Scan for the cell matching the given text and deliver its (X, Y) coordinate at center. 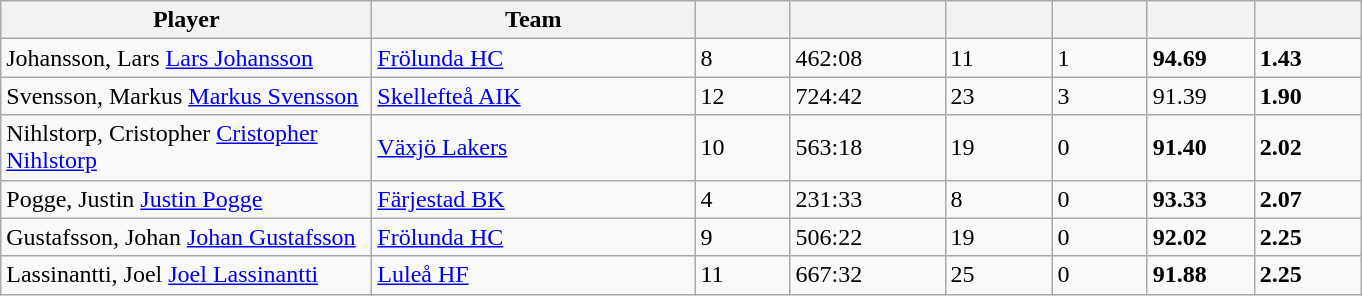
1.43 (1308, 58)
Svensson, Markus Markus Svensson (186, 96)
91.40 (1200, 148)
10 (742, 148)
Pogge, Justin Justin Pogge (186, 199)
Färjestad BK (534, 199)
94.69 (1200, 58)
12 (742, 96)
4 (742, 199)
93.33 (1200, 199)
9 (742, 237)
3 (1100, 96)
Skellefteå AIK (534, 96)
2.07 (1308, 199)
1 (1100, 58)
Luleå HF (534, 275)
23 (998, 96)
91.88 (1200, 275)
Player (186, 20)
Gustafsson, Johan Johan Gustafsson (186, 237)
563:18 (868, 148)
667:32 (868, 275)
506:22 (868, 237)
462:08 (868, 58)
Lassinantti, Joel Joel Lassinantti (186, 275)
91.39 (1200, 96)
231:33 (868, 199)
Nihlstorp, Cristopher Cristopher Nihlstorp (186, 148)
92.02 (1200, 237)
Team (534, 20)
25 (998, 275)
1.90 (1308, 96)
2.02 (1308, 148)
724:42 (868, 96)
Johansson, Lars Lars Johansson (186, 58)
Växjö Lakers (534, 148)
